Scan for the cell matching the given text and deliver its [X, Y] coordinate at center. 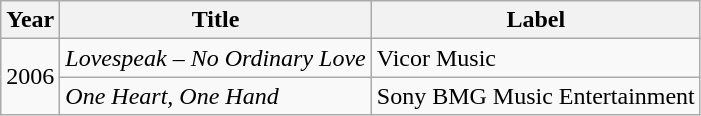
One Heart, One Hand [216, 96]
2006 [30, 77]
Year [30, 20]
Title [216, 20]
Sony BMG Music Entertainment [536, 96]
Vicor Music [536, 58]
Label [536, 20]
Lovespeak – No Ordinary Love [216, 58]
